Return the [x, y] coordinate for the center point of the cell that contains the specified text.  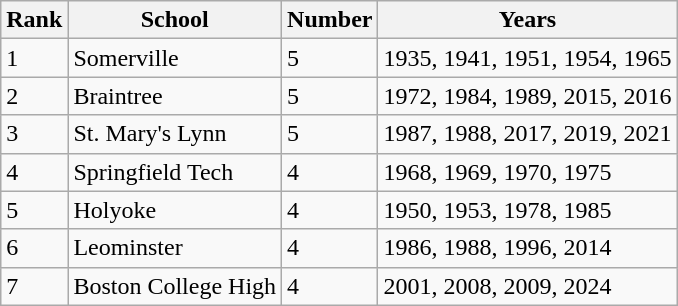
Leominster [175, 248]
2001, 2008, 2009, 2024 [528, 286]
St. Mary's Lynn [175, 134]
Rank [34, 20]
Holyoke [175, 210]
1986, 1988, 1996, 2014 [528, 248]
Somerville [175, 58]
Number [330, 20]
6 [34, 248]
1972, 1984, 1989, 2015, 2016 [528, 96]
1950, 1953, 1978, 1985 [528, 210]
School [175, 20]
Braintree [175, 96]
Boston College High [175, 286]
Years [528, 20]
1935, 1941, 1951, 1954, 1965 [528, 58]
1 [34, 58]
Springfield Tech [175, 172]
7 [34, 286]
3 [34, 134]
1987, 1988, 2017, 2019, 2021 [528, 134]
1968, 1969, 1970, 1975 [528, 172]
2 [34, 96]
